Capture the cell that displays the provided text and extract its [X, Y] central coordinate. 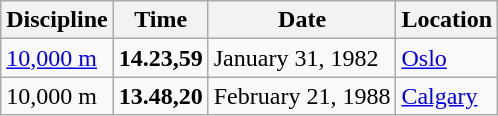
Time [160, 20]
Calgary [447, 96]
13.48,20 [160, 96]
Location [447, 20]
14.23,59 [160, 58]
January 31, 1982 [302, 58]
Date [302, 20]
Discipline [57, 20]
Oslo [447, 58]
February 21, 1988 [302, 96]
